For the text-containing cell, return its midpoint in [x, y] coordinate format. 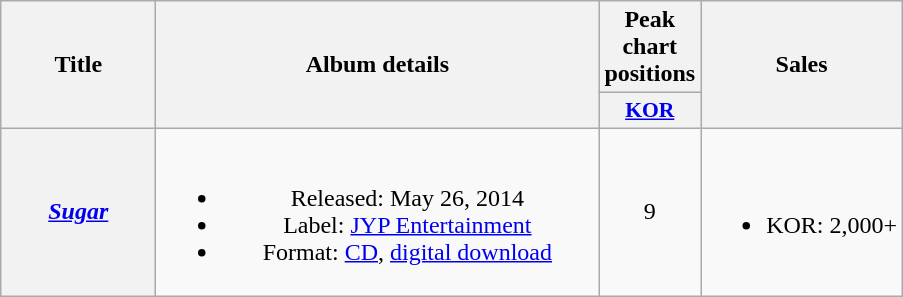
KOR: 2,000+ [802, 212]
Album details [378, 65]
Released: May 26, 2014Label: JYP EntertainmentFormat: CD, digital download [378, 212]
Peak chart positions [650, 47]
Sugar [78, 212]
9 [650, 212]
Title [78, 65]
Sales [802, 65]
KOR [650, 111]
